From the cell containing the given text, extract its center point as [X, Y] coordinate. 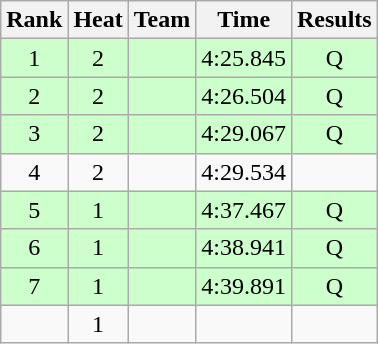
4:39.891 [244, 286]
Heat [98, 20]
Results [334, 20]
4:38.941 [244, 248]
4:29.067 [244, 134]
7 [34, 286]
3 [34, 134]
6 [34, 248]
4:26.504 [244, 96]
4 [34, 172]
5 [34, 210]
Time [244, 20]
4:25.845 [244, 58]
Team [162, 20]
Rank [34, 20]
4:37.467 [244, 210]
4:29.534 [244, 172]
